Capture the cell that displays the provided text and extract its [X, Y] central coordinate. 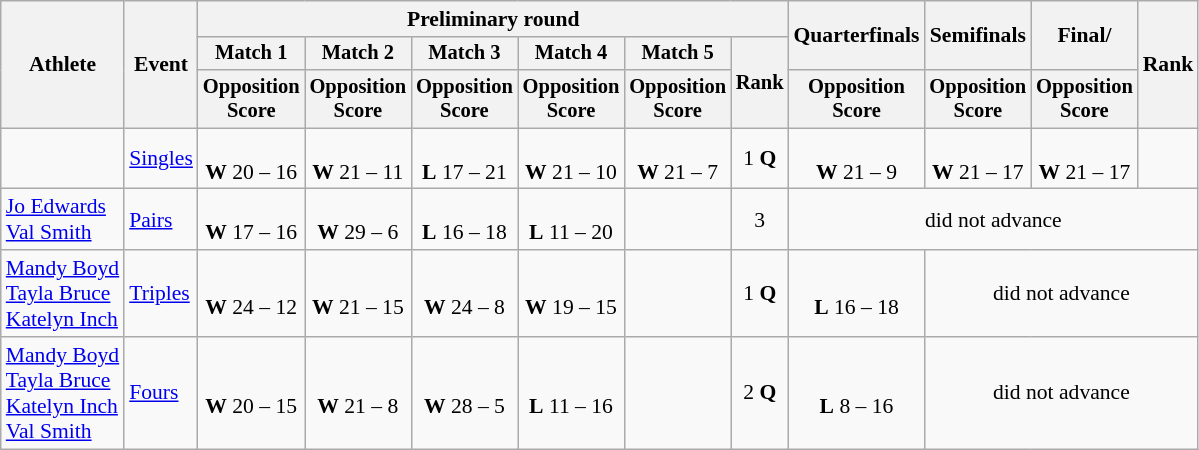
W 21 – 8 [358, 393]
W 17 – 16 [252, 220]
W 21 – 10 [572, 158]
Match 4 [572, 54]
Match 2 [358, 54]
Mandy BoydTayla BruceKatelyn Inch [62, 294]
Match 3 [464, 54]
Jo EdwardsVal Smith [62, 220]
W 21 – 15 [358, 294]
Triples [161, 294]
W 29 – 6 [358, 220]
Semifinals [978, 36]
Match 1 [252, 54]
W 19 – 15 [572, 294]
W 21 – 11 [358, 158]
L 8 – 16 [856, 393]
Preliminary round [494, 19]
3 [760, 220]
Quarterfinals [856, 36]
2 Q [760, 393]
Final/ [1084, 36]
Athlete [62, 64]
W 24 – 12 [252, 294]
Event [161, 64]
W 20 – 15 [252, 393]
L 11 – 16 [572, 393]
L 17 – 21 [464, 158]
W 21 – 7 [678, 158]
Match 5 [678, 54]
W 21 – 9 [856, 158]
Singles [161, 158]
W 20 – 16 [252, 158]
L 11 – 20 [572, 220]
Mandy BoydTayla BruceKatelyn InchVal Smith [62, 393]
W 24 – 8 [464, 294]
Pairs [161, 220]
W 28 – 5 [464, 393]
Fours [161, 393]
